Identify which cell holds the provided text, then report its [X, Y] central coordinate. 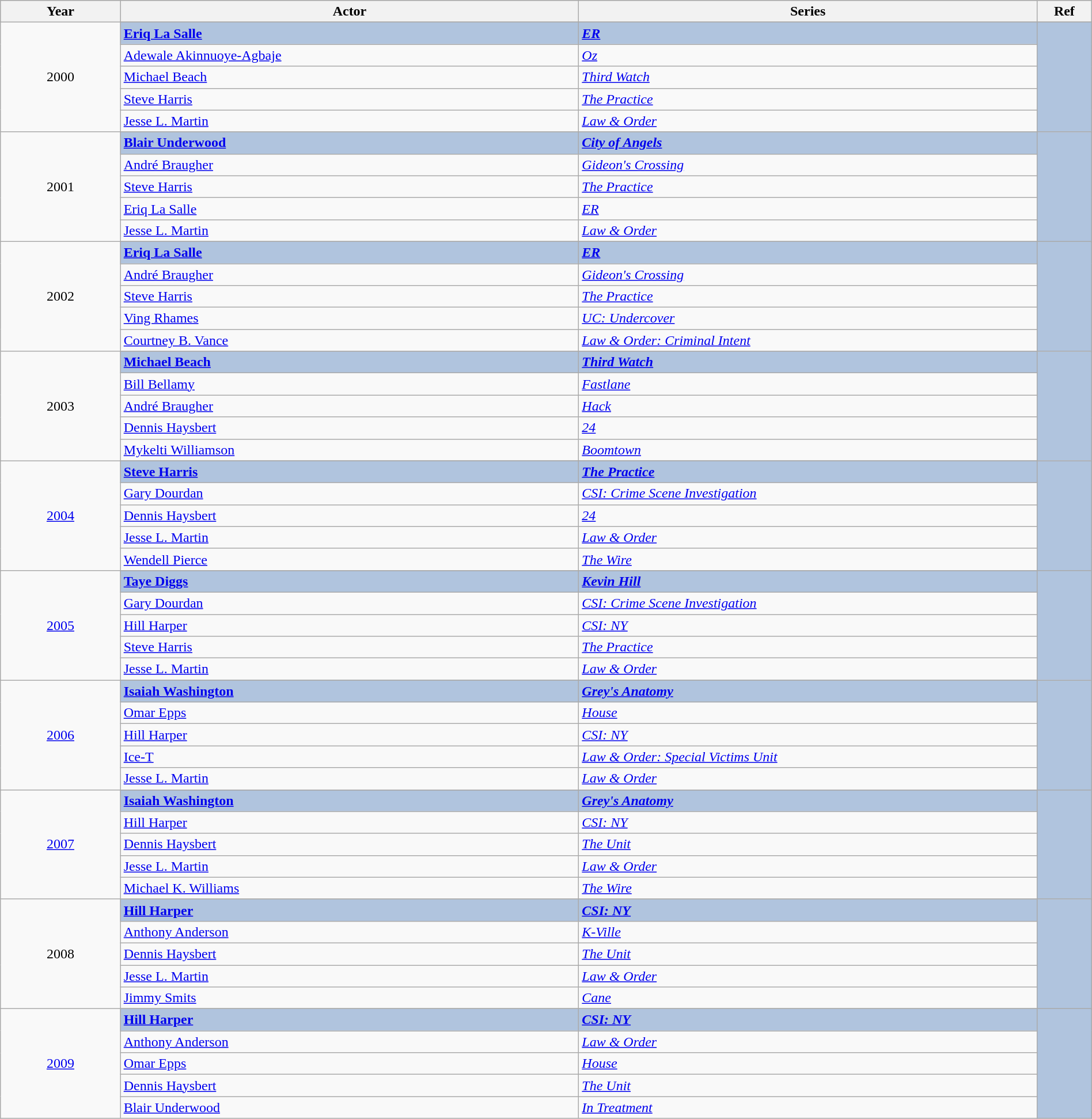
2001 [60, 187]
Law & Order: Criminal Intent [808, 340]
2009 [60, 1064]
UC: Undercover [808, 318]
Jimmy Smits [350, 998]
Boomtown [808, 450]
2002 [60, 296]
2004 [60, 515]
2005 [60, 625]
Adewale Akinnuoye-Agbaje [350, 55]
2007 [60, 844]
Taye Diggs [350, 581]
Ving Rhames [350, 318]
Mykelti Williamson [350, 450]
Cane [808, 998]
Bill Bellamy [350, 384]
Series [808, 12]
Hack [808, 406]
2008 [60, 954]
Fastlane [808, 384]
2000 [60, 77]
Actor [350, 12]
City of Angels [808, 143]
Law & Order: Special Victims Unit [808, 757]
2003 [60, 406]
Ref [1064, 12]
Year [60, 12]
Courtney B. Vance [350, 340]
Oz [808, 55]
In Treatment [808, 1107]
2006 [60, 735]
Ice-T [350, 757]
Kevin Hill [808, 581]
Michael K. Williams [350, 888]
Wendell Pierce [350, 559]
K-Ville [808, 932]
